Return the (x, y) coordinate for the center point of the cell that contains the specified text.  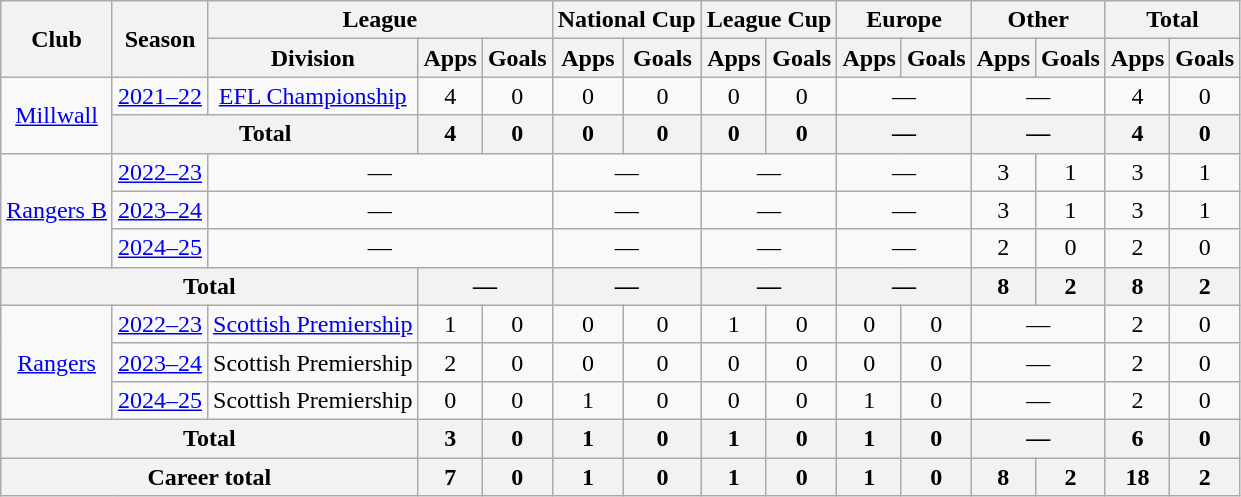
EFL Championship (313, 96)
Career total (210, 477)
Division (313, 58)
2021–22 (160, 96)
18 (1137, 477)
Other (1038, 20)
Europe (904, 20)
League Cup (769, 20)
6 (1137, 438)
Club (57, 39)
National Cup (626, 20)
Season (160, 39)
Millwall (57, 115)
7 (450, 477)
Rangers (57, 362)
League (380, 20)
Rangers B (57, 210)
